Search for the cell housing the specified text and yield its [X, Y] center coordinate. 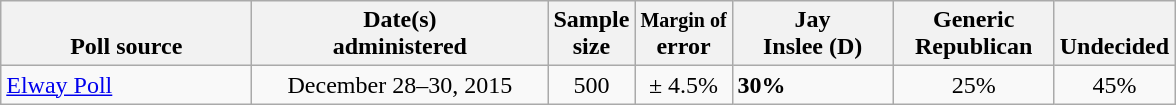
GenericRepublican [974, 34]
Date(s)administered [400, 34]
December 28–30, 2015 [400, 85]
Margin oferror [684, 34]
JayInslee (D) [812, 34]
Elway Poll [126, 85]
500 [592, 85]
30% [812, 85]
45% [1114, 85]
Poll source [126, 34]
Samplesize [592, 34]
25% [974, 85]
± 4.5% [684, 85]
Undecided [1114, 34]
